Capture the cell that displays the provided text and extract its (X, Y) central coordinate. 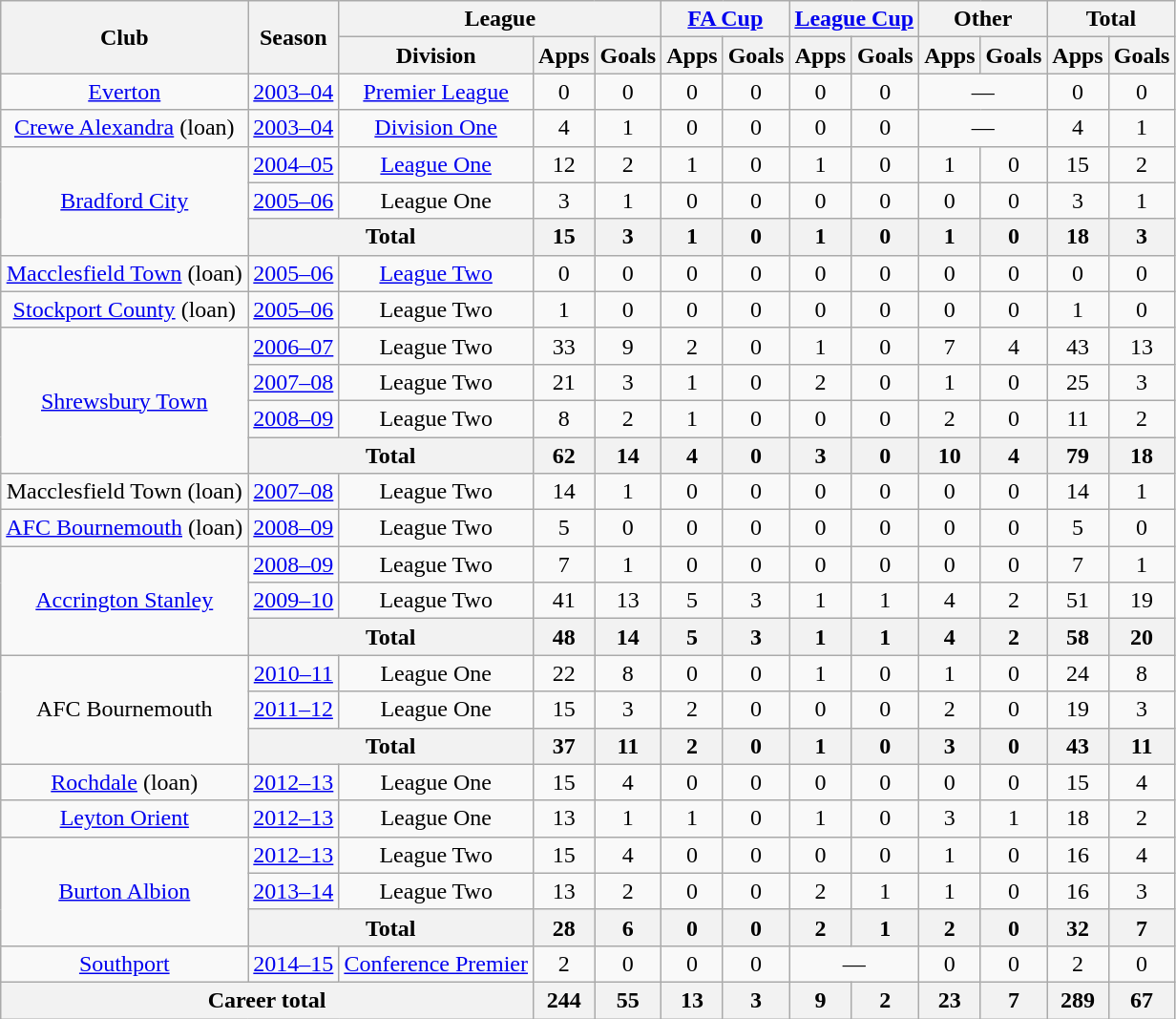
2004–05 (294, 164)
28 (564, 927)
58 (1078, 637)
Season (294, 37)
48 (564, 637)
23 (950, 1000)
Bradford City (124, 201)
2009–10 (294, 601)
Leyton Orient (124, 818)
22 (564, 673)
10 (950, 456)
Other (983, 19)
51 (1078, 601)
24 (1078, 673)
Premier League (436, 92)
289 (1078, 1000)
21 (564, 382)
2014–15 (294, 964)
League Cup (854, 19)
2011–12 (294, 710)
Shrewsbury Town (124, 400)
Burton Albion (124, 891)
20 (1142, 637)
Accrington Stanley (124, 601)
62 (564, 456)
244 (564, 1000)
Division (436, 55)
AFC Bournemouth (124, 710)
Conference Premier (436, 964)
Southport (124, 964)
Crewe Alexandra (loan) (124, 128)
Rochdale (loan) (124, 782)
Stockport County (loan) (124, 309)
41 (564, 601)
FA Cup (725, 19)
Division One (436, 128)
2010–11 (294, 673)
33 (564, 346)
AFC Bournemouth (loan) (124, 528)
Career total (267, 1000)
Club (124, 37)
67 (1142, 1000)
6 (628, 927)
2006–07 (294, 346)
12 (564, 164)
37 (564, 746)
32 (1078, 927)
Everton (124, 92)
25 (1078, 382)
League (500, 19)
79 (1078, 456)
2013–14 (294, 891)
55 (628, 1000)
